For the text-containing cell, return its midpoint in [X, Y] coordinate format. 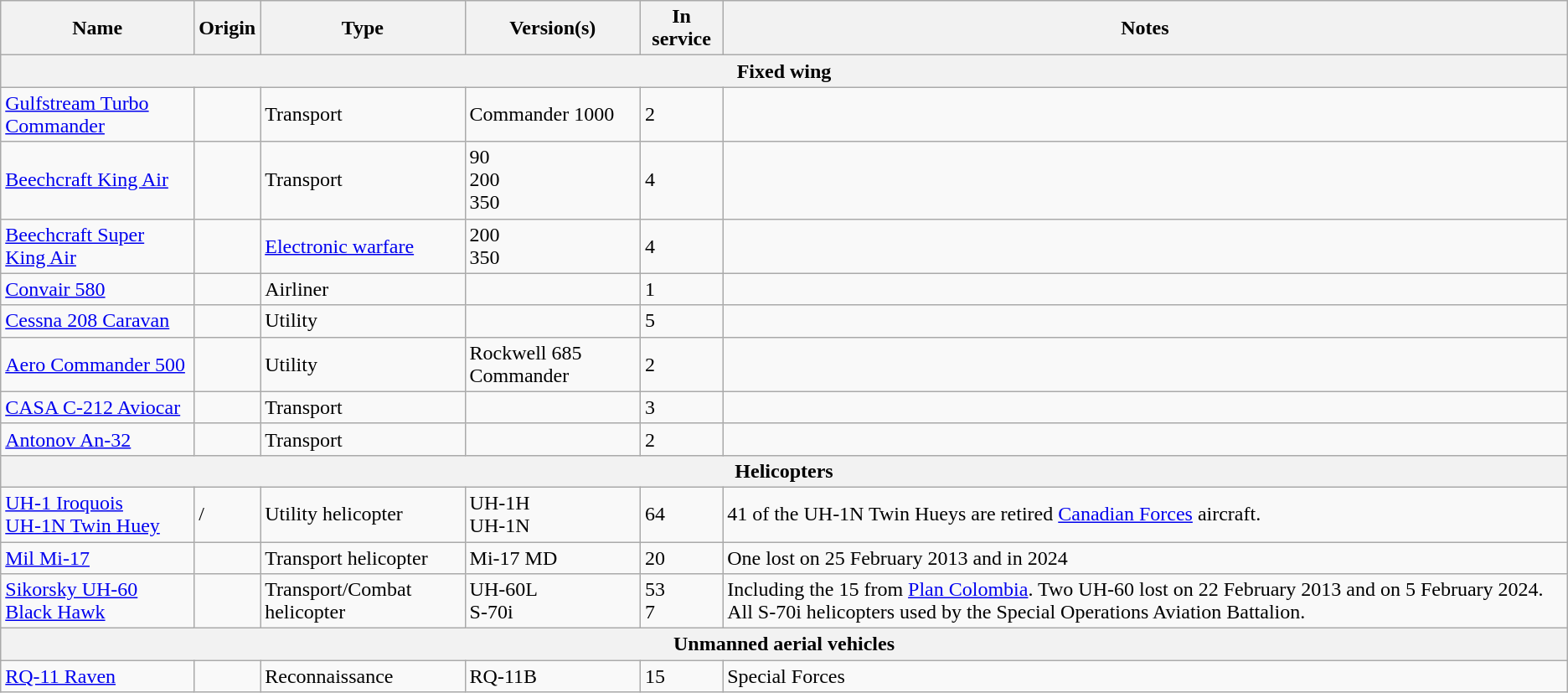
Fixed wing [784, 71]
Reconnaissance [363, 676]
UH-60LS-70i [553, 602]
Beechcraft King Air [97, 180]
Gulfstream Turbo Commander [97, 114]
RQ-11B [553, 676]
UH-1 IroquoisUH-1N Twin Huey [97, 515]
UH-1HUH-1N [553, 515]
Commander 1000 [553, 114]
Type [363, 28]
90200350 [553, 180]
One lost on 25 February 2013 and in 2024 [1146, 557]
Notes [1146, 28]
64 [682, 515]
Name [97, 28]
15 [682, 676]
Antonov An-32 [97, 439]
Transport helicopter [363, 557]
Helicopters [784, 471]
Origin [228, 28]
Unmanned aerial vehicles [784, 644]
Aero Commander 500 [97, 364]
Beechcraft Super King Air [97, 246]
RQ-11 Raven [97, 676]
Mi-17 MD [553, 557]
Special Forces [1146, 676]
3 [682, 407]
Airliner [363, 289]
537 [682, 602]
In service [682, 28]
Rockwell 685 Commander [553, 364]
Mil Mi-17 [97, 557]
CASA C-212 Aviocar [97, 407]
Version(s) [553, 28]
Utility helicopter [363, 515]
Convair 580 [97, 289]
5 [682, 321]
20 [682, 557]
1 [682, 289]
Electronic warfare [363, 246]
200350 [553, 246]
/ [228, 515]
Cessna 208 Caravan [97, 321]
41 of the UH-1N Twin Hueys are retired Canadian Forces aircraft. [1146, 515]
Transport/Combat helicopter [363, 602]
Sikorsky UH-60 Black Hawk [97, 602]
